For the text-containing cell, return its midpoint in [x, y] coordinate format. 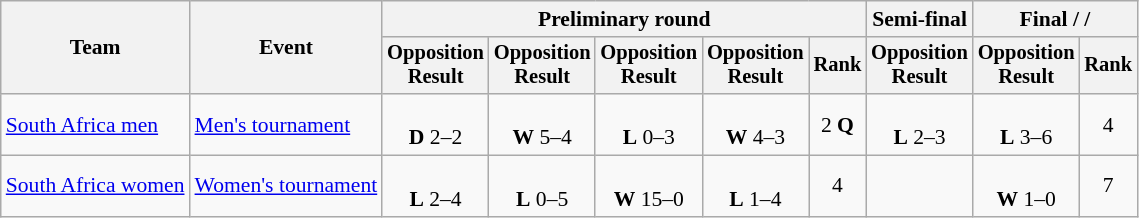
L 0–5 [542, 186]
L 3–6 [1026, 124]
D 2–2 [436, 124]
2 Q [838, 124]
South Africa men [96, 124]
Women's tournament [286, 186]
Event [286, 48]
W 1–0 [1026, 186]
L 0–3 [648, 124]
L 2–3 [920, 124]
W 15–0 [648, 186]
W 5–4 [542, 124]
Preliminary round [624, 19]
Team [96, 48]
Semi-final [920, 19]
L 2–4 [436, 186]
Men's tournament [286, 124]
7 [1108, 186]
Final / / [1055, 19]
South Africa women [96, 186]
L 1–4 [756, 186]
W 4–3 [756, 124]
